Identify which cell holds the provided text, then report its [X, Y] central coordinate. 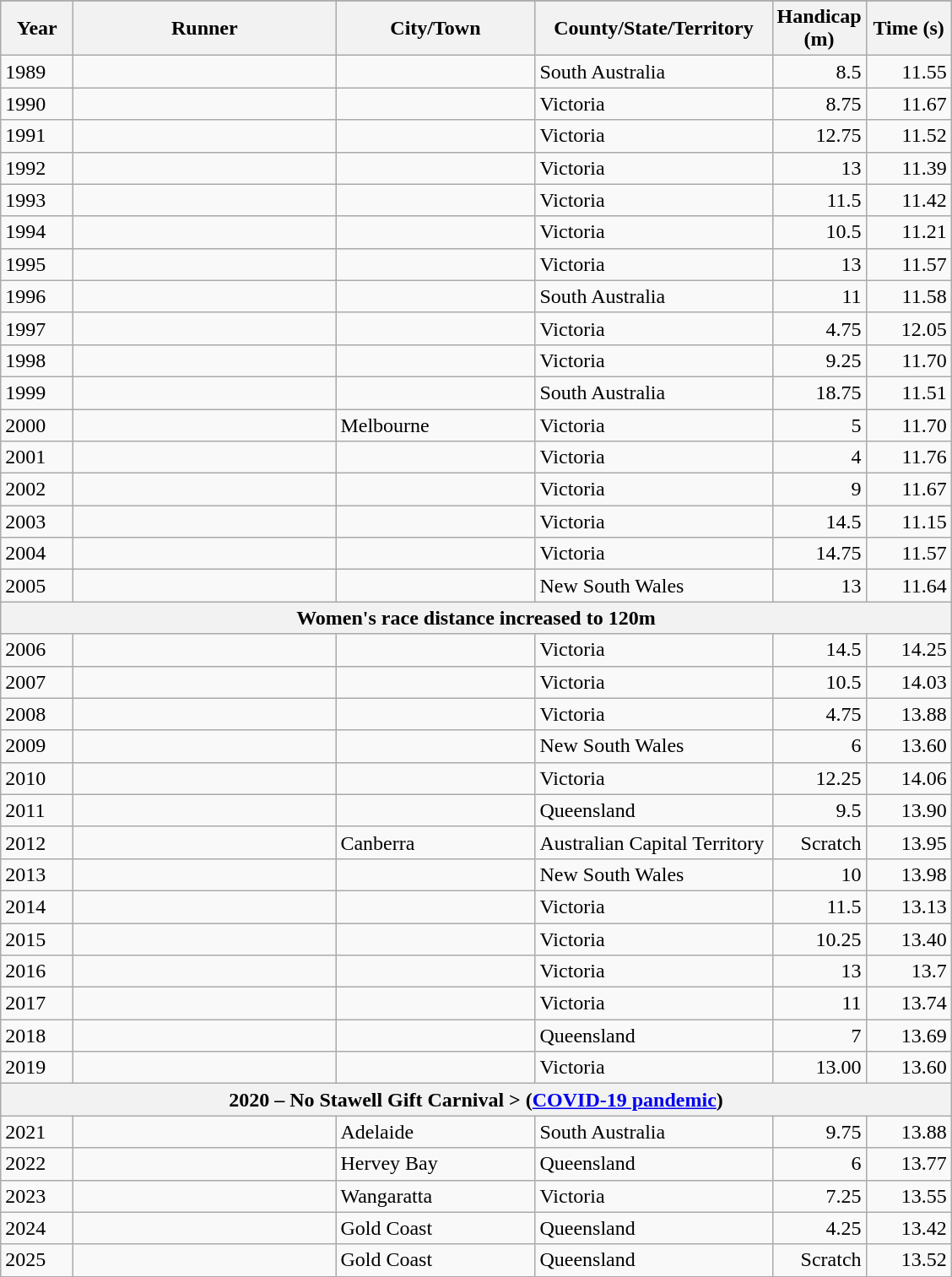
11.58 [908, 296]
2002 [37, 490]
2020 – No Stawell Gift Carnival > (COVID-19 pandemic) [476, 1100]
Year [37, 29]
7.25 [819, 1196]
Adelaide [435, 1132]
14.03 [908, 682]
10 [819, 874]
1995 [37, 264]
Canberra [435, 842]
14.25 [908, 650]
1997 [37, 328]
13.69 [908, 1036]
County/State/Territory [653, 29]
13.13 [908, 906]
11.39 [908, 168]
2005 [37, 586]
8.75 [819, 104]
2016 [37, 971]
2022 [37, 1164]
1996 [37, 296]
18.75 [819, 392]
13.77 [908, 1164]
5 [819, 425]
1994 [37, 232]
2006 [37, 650]
2014 [37, 906]
11.51 [908, 392]
13.7 [908, 971]
1993 [37, 200]
11.55 [908, 72]
10.25 [819, 939]
12.75 [819, 136]
12.05 [908, 328]
11.52 [908, 136]
1989 [37, 72]
9.5 [819, 810]
2023 [37, 1196]
4 [819, 457]
2025 [37, 1260]
13.74 [908, 1004]
Hervey Bay [435, 1164]
City/Town [435, 29]
2001 [37, 457]
2019 [37, 1068]
2018 [37, 1036]
7 [819, 1036]
11.64 [908, 586]
2017 [37, 1004]
12.25 [819, 778]
Time (s) [908, 29]
13.55 [908, 1196]
13.42 [908, 1228]
1992 [37, 168]
13.52 [908, 1260]
2010 [37, 778]
Runner [204, 29]
11.42 [908, 200]
1990 [37, 104]
11.15 [908, 522]
14.75 [819, 554]
2000 [37, 425]
13.98 [908, 874]
Wangaratta [435, 1196]
2008 [37, 714]
2021 [37, 1132]
Melbourne [435, 425]
2007 [37, 682]
Australian Capital Territory [653, 842]
13.40 [908, 939]
1999 [37, 392]
14.06 [908, 778]
2013 [37, 874]
Handicap (m) [819, 29]
9 [819, 490]
Women's race distance increased to 120m [476, 618]
9.25 [819, 360]
11.76 [908, 457]
9.75 [819, 1132]
2015 [37, 939]
2011 [37, 810]
8.5 [819, 72]
11.21 [908, 232]
2004 [37, 554]
2024 [37, 1228]
2012 [37, 842]
1998 [37, 360]
4.25 [819, 1228]
13.95 [908, 842]
1991 [37, 136]
13.00 [819, 1068]
13.90 [908, 810]
2009 [37, 746]
2003 [37, 522]
